Find where the given text appears and provide that cell's center as (x, y) coordinate. 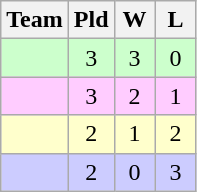
Pld (91, 20)
L (176, 20)
Team (35, 20)
W (134, 20)
